Find where the given text appears and provide that cell's center as [x, y] coordinate. 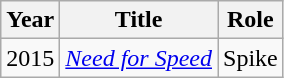
Role [251, 20]
2015 [30, 58]
Need for Speed [139, 58]
Title [139, 20]
Year [30, 20]
Spike [251, 58]
